Capture the cell that displays the provided text and extract its (X, Y) central coordinate. 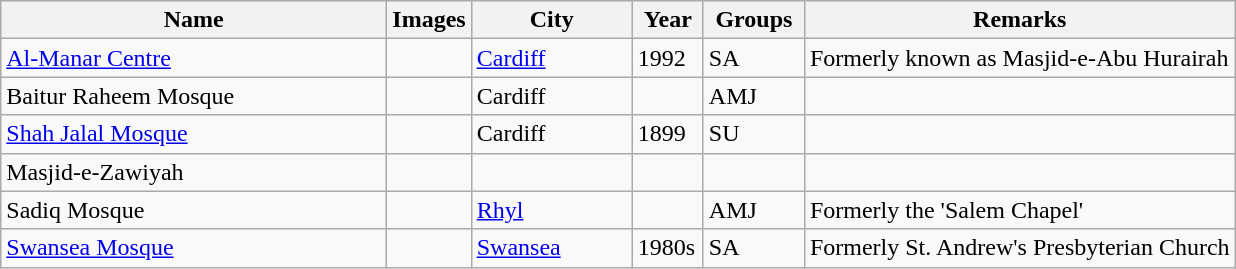
Shah Jalal Mosque (194, 134)
1980s (668, 248)
Sadiq Mosque (194, 210)
Baitur Raheem Mosque (194, 96)
Formerly the 'Salem Chapel' (1020, 210)
Remarks (1020, 20)
Swansea Mosque (194, 248)
Masjid-e-Zawiyah (194, 172)
Formerly known as Masjid-e-Abu Hurairah (1020, 58)
Groups (754, 20)
Formerly St. Andrew's Presbyterian Church (1020, 248)
Rhyl (552, 210)
1992 (668, 58)
City (552, 20)
Al-Manar Centre (194, 58)
Swansea (552, 248)
Name (194, 20)
Images (429, 20)
SU (754, 134)
Year (668, 20)
1899 (668, 134)
